Locate the cell with the specified text and output its (X, Y) center coordinate. 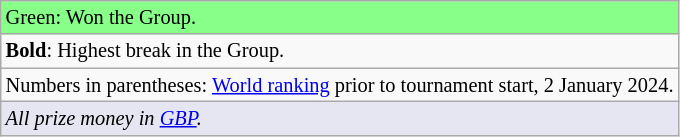
Numbers in parentheses: World ranking prior to tournament start, 2 January 2024. (340, 85)
All prize money in GBP. (340, 118)
Green: Won the Group. (340, 17)
Bold: Highest break in the Group. (340, 51)
